Detect which cell encompasses the target text, then output its [X, Y] center coordinate. 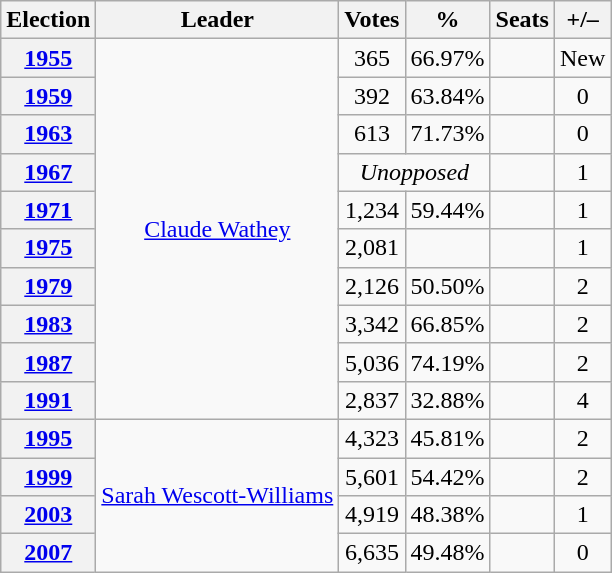
Election [48, 20]
74.19% [448, 362]
6,635 [372, 553]
Seats [522, 20]
2003 [48, 515]
59.44% [448, 210]
2,126 [372, 286]
66.85% [448, 324]
48.38% [448, 515]
365 [372, 58]
1955 [48, 58]
1,234 [372, 210]
2,837 [372, 400]
45.81% [448, 438]
1963 [48, 134]
Sarah Wescott-Williams [218, 495]
2,081 [372, 248]
2007 [48, 553]
63.84% [448, 96]
5,601 [372, 477]
1959 [48, 96]
50.50% [448, 286]
1971 [48, 210]
Claude Wathey [218, 230]
1995 [48, 438]
1979 [48, 286]
1975 [48, 248]
32.88% [448, 400]
1983 [48, 324]
Leader [218, 20]
% [448, 20]
New [582, 58]
54.42% [448, 477]
5,036 [372, 362]
49.48% [448, 553]
1987 [48, 362]
613 [372, 134]
66.97% [448, 58]
4 [582, 400]
71.73% [448, 134]
Votes [372, 20]
392 [372, 96]
+/– [582, 20]
4,323 [372, 438]
Unopposed [414, 172]
1991 [48, 400]
1999 [48, 477]
1967 [48, 172]
3,342 [372, 324]
4,919 [372, 515]
